Extract the (x, y) coordinate from the center of the cell holding the provided text.  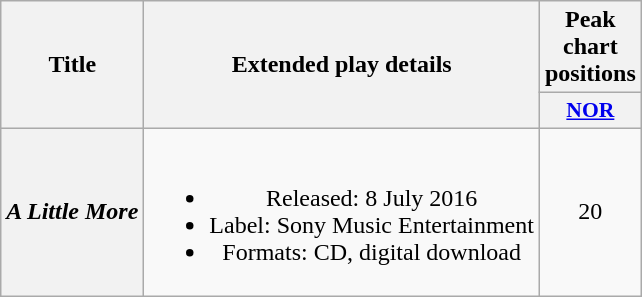
NOR (590, 111)
Peak chart positions (590, 47)
Released: 8 July 2016Label: Sony Music EntertainmentFormats: CD, digital download (342, 212)
Title (72, 65)
20 (590, 212)
A Little More (72, 212)
Extended play details (342, 65)
